From the cell containing the given text, extract its center point as [x, y] coordinate. 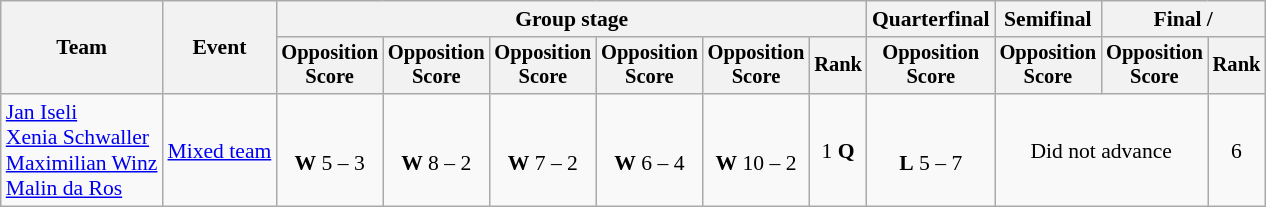
Group stage [572, 19]
Event [219, 48]
W 6 – 4 [650, 150]
W 7 – 2 [544, 150]
Mixed team [219, 150]
W 5 – 3 [330, 150]
Final / [1183, 19]
Quarterfinal [931, 19]
W 8 – 2 [436, 150]
Jan IseliXenia SchwallerMaximilian WinzMalin da Ros [82, 150]
1 Q [838, 150]
L 5 – 7 [931, 150]
6 [1237, 150]
W 10 – 2 [756, 150]
Did not advance [1102, 150]
Team [82, 48]
Semifinal [1048, 19]
